Pinpoint the cell where the given text exists, returning its (X, Y) midpoint coordinate. 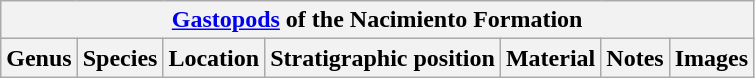
Stratigraphic position (383, 58)
Genus (39, 58)
Material (550, 58)
Species (120, 58)
Location (214, 58)
Images (711, 58)
Gastopods of the Nacimiento Formation (378, 20)
Notes (635, 58)
